For the text-containing cell, return its midpoint in (X, Y) coordinate format. 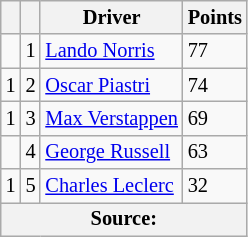
Points (215, 17)
Oscar Piastri (111, 85)
Charles Leclerc (111, 186)
3 (31, 118)
74 (215, 85)
George Russell (111, 152)
4 (31, 152)
Lando Norris (111, 51)
2 (31, 85)
63 (215, 152)
Driver (111, 17)
Max Verstappen (111, 118)
Source: (124, 219)
77 (215, 51)
32 (215, 186)
5 (31, 186)
69 (215, 118)
